Find where the given text appears and provide that cell's center as (X, Y) coordinate. 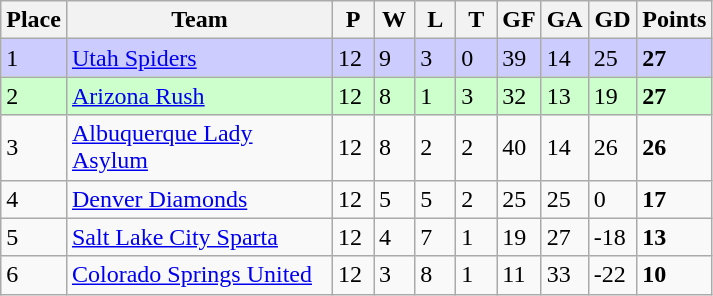
Salt Lake City Sparta (199, 237)
GA (564, 20)
6 (34, 275)
Place (34, 20)
Team (199, 20)
Arizona Rush (199, 96)
9 (394, 58)
33 (564, 275)
GD (612, 20)
11 (519, 275)
-22 (612, 275)
10 (674, 275)
7 (436, 237)
P (354, 20)
W (394, 20)
-18 (612, 237)
T (476, 20)
32 (519, 96)
39 (519, 58)
Colorado Springs United (199, 275)
40 (519, 148)
Denver Diamonds (199, 199)
Points (674, 20)
L (436, 20)
Albuquerque Lady Asylum (199, 148)
17 (674, 199)
Utah Spiders (199, 58)
GF (519, 20)
